Extract the [X, Y] coordinate from the center of the cell holding the provided text.  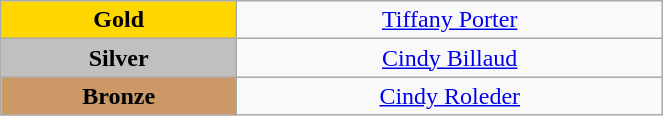
Cindy Roleder [450, 96]
Tiffany Porter [450, 20]
Silver [119, 58]
Gold [119, 20]
Bronze [119, 96]
Cindy Billaud [450, 58]
